Pinpoint the cell where the given text exists, returning its (x, y) midpoint coordinate. 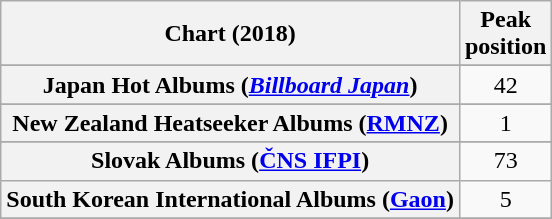
Slovak Albums (ČNS IFPI) (230, 161)
South Korean International Albums (Gaon) (230, 199)
New Zealand Heatseeker Albums (RMNZ) (230, 123)
73 (505, 161)
1 (505, 123)
Chart (2018) (230, 34)
Peak position (505, 34)
Japan Hot Albums (Billboard Japan) (230, 85)
42 (505, 85)
5 (505, 199)
